Search for the cell housing the specified text and yield its [x, y] center coordinate. 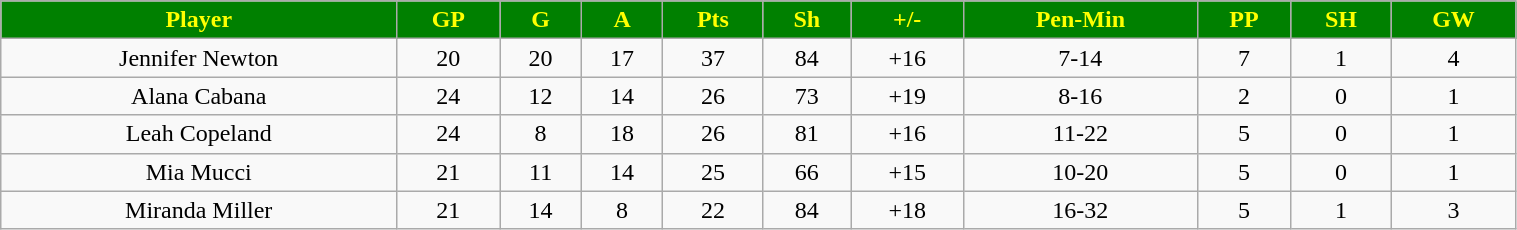
SH [1341, 20]
2 [1244, 96]
Alana Cabana [199, 96]
81 [807, 134]
Sh [807, 20]
Pen-Min [1080, 20]
7 [1244, 58]
22 [713, 210]
A [622, 20]
18 [622, 134]
Leah Copeland [199, 134]
16-32 [1080, 210]
PP [1244, 20]
Pts [713, 20]
7-14 [1080, 58]
73 [807, 96]
12 [540, 96]
G [540, 20]
+19 [908, 96]
GW [1454, 20]
Jennifer Newton [199, 58]
10-20 [1080, 172]
GP [448, 20]
+/- [908, 20]
25 [713, 172]
3 [1454, 210]
11-22 [1080, 134]
8-16 [1080, 96]
11 [540, 172]
+18 [908, 210]
17 [622, 58]
Player [199, 20]
66 [807, 172]
+15 [908, 172]
4 [1454, 58]
Mia Mucci [199, 172]
37 [713, 58]
Miranda Miller [199, 210]
